From the cell containing the given text, extract its center point as [x, y] coordinate. 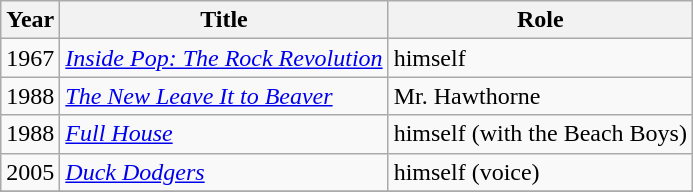
Inside Pop: The Rock Revolution [224, 58]
himself (with the Beach Boys) [540, 134]
1967 [30, 58]
Title [224, 20]
Mr. Hawthorne [540, 96]
2005 [30, 172]
Full House [224, 134]
Role [540, 20]
himself (voice) [540, 172]
The New Leave It to Beaver [224, 96]
himself [540, 58]
Year [30, 20]
Duck Dodgers [224, 172]
